Return (X, Y) of the center of cell containing provided text 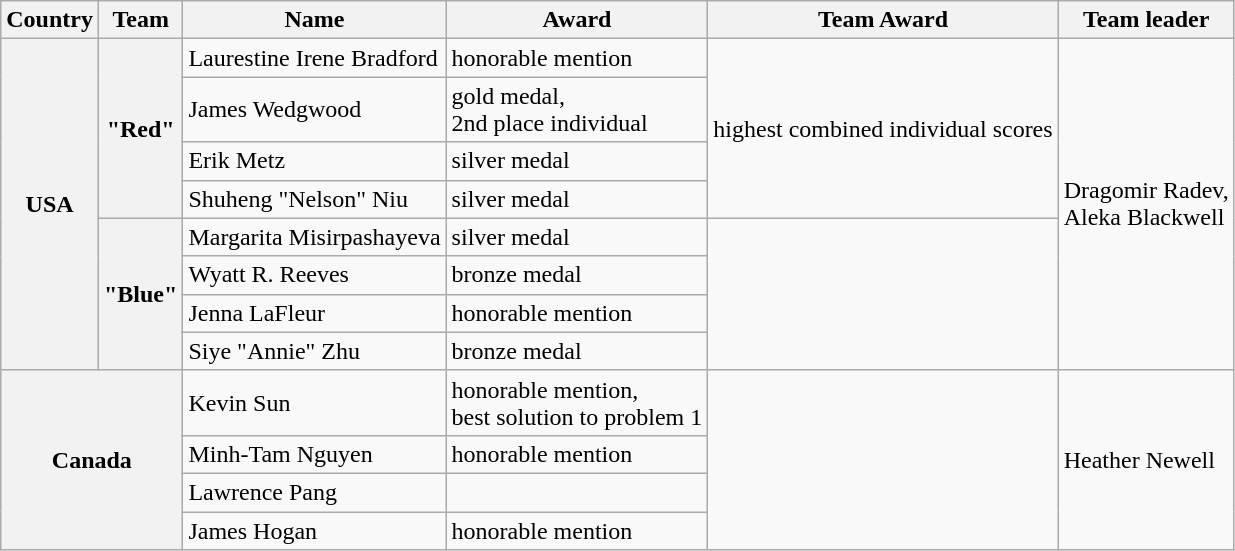
Dragomir Radev,Aleka Blackwell (1146, 205)
Kevin Sun (314, 402)
Canada (92, 460)
Award (577, 20)
Lawrence Pang (314, 492)
USA (50, 205)
Team leader (1146, 20)
Laurestine Irene Bradford (314, 58)
Heather Newell (1146, 460)
James Hogan (314, 531)
Name (314, 20)
Team Award (883, 20)
highest combined individual scores (883, 128)
Siye "Annie" Zhu (314, 351)
James Wedgwood (314, 110)
"Blue" (140, 294)
Country (50, 20)
Erik Metz (314, 161)
Wyatt R. Reeves (314, 275)
Jenna LaFleur (314, 313)
honorable mention,best solution to problem 1 (577, 402)
Margarita Misirpashayeva (314, 237)
Minh-Tam Nguyen (314, 454)
Shuheng "Nelson" Niu (314, 199)
gold medal,2nd place individual (577, 110)
Team (140, 20)
"Red" (140, 128)
